Determine the (X, Y) coordinate at the center of the cell enclosing the given text.  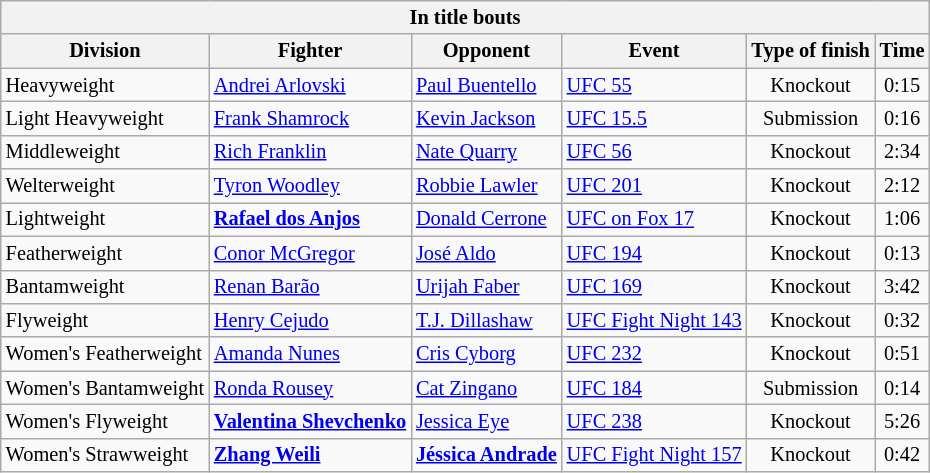
3:42 (902, 287)
2:34 (902, 152)
0:14 (902, 388)
Henry Cejudo (310, 320)
Women's Flyweight (105, 421)
T.J. Dillashaw (486, 320)
In title bouts (466, 17)
0:13 (902, 253)
UFC 201 (654, 186)
Featherweight (105, 253)
0:51 (902, 354)
Nate Quarry (486, 152)
Type of finish (810, 51)
Light Heavyweight (105, 118)
Kevin Jackson (486, 118)
2:12 (902, 186)
Conor McGregor (310, 253)
Division (105, 51)
5:26 (902, 421)
Zhang Weili (310, 455)
UFC 194 (654, 253)
Tyron Woodley (310, 186)
UFC 184 (654, 388)
Time (902, 51)
Ronda Rousey (310, 388)
Women's Strawweight (105, 455)
Heavyweight (105, 85)
UFC 238 (654, 421)
UFC 15.5 (654, 118)
Opponent (486, 51)
Urijah Faber (486, 287)
Frank Shamrock (310, 118)
Jéssica Andrade (486, 455)
Renan Barão (310, 287)
Andrei Arlovski (310, 85)
Donald Cerrone (486, 219)
Women's Featherweight (105, 354)
0:16 (902, 118)
Flyweight (105, 320)
Women's Bantamweight (105, 388)
Middleweight (105, 152)
0:42 (902, 455)
UFC 169 (654, 287)
Valentina Shevchenko (310, 421)
Cris Cyborg (486, 354)
Welterweight (105, 186)
Fighter (310, 51)
0:15 (902, 85)
Event (654, 51)
Jessica Eye (486, 421)
UFC 232 (654, 354)
Rafael dos Anjos (310, 219)
UFC 55 (654, 85)
1:06 (902, 219)
0:32 (902, 320)
Paul Buentello (486, 85)
UFC Fight Night 157 (654, 455)
Robbie Lawler (486, 186)
Rich Franklin (310, 152)
UFC on Fox 17 (654, 219)
Cat Zingano (486, 388)
Lightweight (105, 219)
Bantamweight (105, 287)
José Aldo (486, 253)
UFC 56 (654, 152)
Amanda Nunes (310, 354)
UFC Fight Night 143 (654, 320)
